Search for the cell housing the specified text and yield its (X, Y) center coordinate. 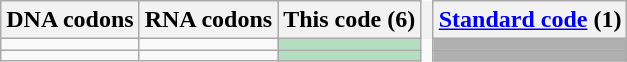
Standard code (1) (530, 20)
RNA codons (208, 20)
DNA codons (70, 20)
This code (6) (350, 20)
